Locate the cell with the specified text and output its [x, y] center coordinate. 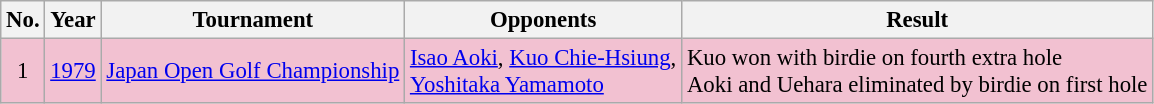
Result [918, 20]
No. [23, 20]
Year [73, 20]
Kuo won with birdie on fourth extra holeAoki and Uehara eliminated by birdie on first hole [918, 72]
Tournament [253, 20]
1 [23, 72]
Isao Aoki, Kuo Chie-Hsiung, Yoshitaka Yamamoto [544, 72]
1979 [73, 72]
Opponents [544, 20]
Japan Open Golf Championship [253, 72]
